Identify which cell holds the provided text, then report its [X, Y] central coordinate. 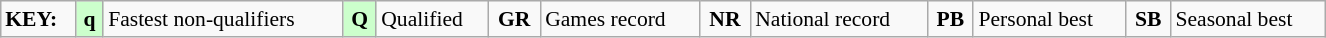
Fastest non-qualifiers [223, 19]
KEY: [38, 19]
Seasonal best [1248, 19]
Personal best [1049, 19]
q [90, 19]
SB [1148, 19]
PB [950, 19]
Games record [620, 19]
GR [514, 19]
NR [725, 19]
Q [360, 19]
National record [838, 19]
Qualified [432, 19]
